Return (x, y) of the center of cell containing provided text 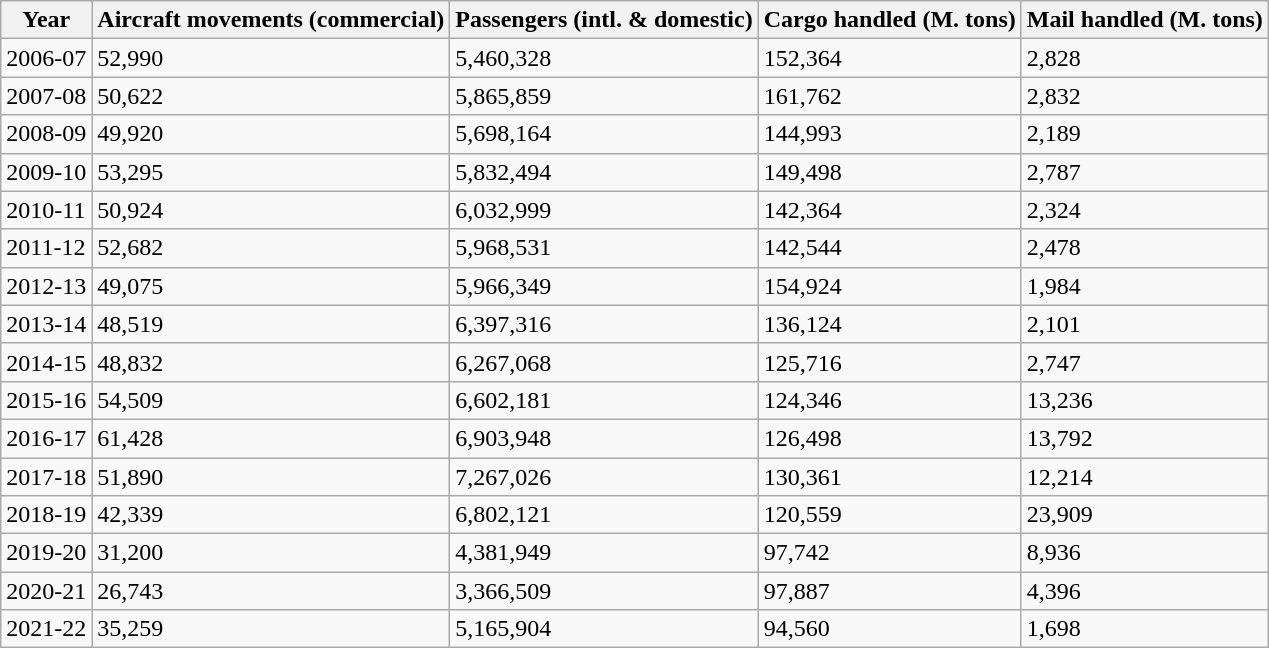
2,324 (1144, 210)
1,984 (1144, 286)
94,560 (890, 629)
6,032,999 (604, 210)
6,903,948 (604, 438)
53,295 (271, 172)
124,346 (890, 400)
4,396 (1144, 591)
13,792 (1144, 438)
125,716 (890, 362)
2013-14 (46, 324)
2011-12 (46, 248)
2,101 (1144, 324)
Passengers (intl. & domestic) (604, 20)
6,802,121 (604, 515)
2006-07 (46, 58)
Mail handled (M. tons) (1144, 20)
6,267,068 (604, 362)
48,519 (271, 324)
12,214 (1144, 477)
48,832 (271, 362)
2012-13 (46, 286)
52,990 (271, 58)
6,397,316 (604, 324)
5,865,859 (604, 96)
2008-09 (46, 134)
61,428 (271, 438)
2007-08 (46, 96)
2,189 (1144, 134)
142,364 (890, 210)
2021-22 (46, 629)
2,478 (1144, 248)
130,361 (890, 477)
152,364 (890, 58)
120,559 (890, 515)
2020-21 (46, 591)
23,909 (1144, 515)
154,924 (890, 286)
144,993 (890, 134)
5,460,328 (604, 58)
7,267,026 (604, 477)
2019-20 (46, 553)
35,259 (271, 629)
Year (46, 20)
31,200 (271, 553)
52,682 (271, 248)
2018-19 (46, 515)
13,236 (1144, 400)
49,075 (271, 286)
126,498 (890, 438)
2,828 (1144, 58)
2,832 (1144, 96)
6,602,181 (604, 400)
42,339 (271, 515)
50,924 (271, 210)
2015-16 (46, 400)
2014-15 (46, 362)
2009-10 (46, 172)
2,787 (1144, 172)
149,498 (890, 172)
1,698 (1144, 629)
2017-18 (46, 477)
5,698,164 (604, 134)
2010-11 (46, 210)
4,381,949 (604, 553)
26,743 (271, 591)
50,622 (271, 96)
5,968,531 (604, 248)
97,887 (890, 591)
5,966,349 (604, 286)
161,762 (890, 96)
8,936 (1144, 553)
49,920 (271, 134)
3,366,509 (604, 591)
97,742 (890, 553)
51,890 (271, 477)
2016-17 (46, 438)
2,747 (1144, 362)
Aircraft movements (commercial) (271, 20)
5,832,494 (604, 172)
54,509 (271, 400)
142,544 (890, 248)
136,124 (890, 324)
Cargo handled (M. tons) (890, 20)
5,165,904 (604, 629)
